Detect which cell encompasses the target text, then output its (x, y) center coordinate. 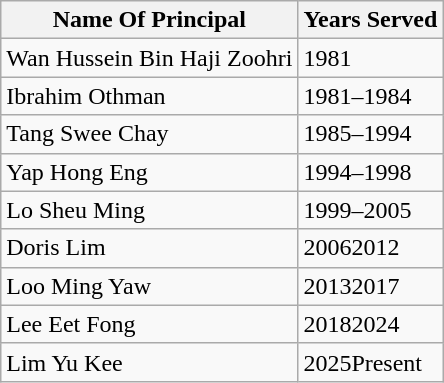
Years Served (370, 20)
1981 (370, 58)
1994–1998 (370, 172)
20182024 (370, 324)
Tang Swee Chay (150, 134)
2025Present (370, 362)
1985–1994 (370, 134)
1981–1984 (370, 96)
Lim Yu Kee (150, 362)
Doris Lim (150, 248)
Loo Ming Yaw (150, 286)
Wan Hussein Bin Haji Zoohri (150, 58)
Name Of Principal (150, 20)
Lo Sheu Ming (150, 210)
Ibrahim Othman (150, 96)
1999–2005 (370, 210)
Lee Eet Fong (150, 324)
20062012 (370, 248)
20132017 (370, 286)
Yap Hong Eng (150, 172)
